Provide the (x, y) coordinate of the cell's center where the given text is located.  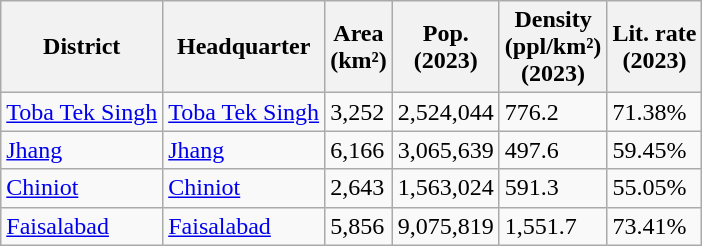
591.3 (553, 188)
1,563,024 (446, 188)
55.05% (654, 188)
3,252 (359, 112)
6,166 (359, 150)
5,856 (359, 226)
1,551.7 (553, 226)
59.45% (654, 150)
3,065,639 (446, 150)
Headquarter (244, 47)
9,075,819 (446, 226)
Area(km²) (359, 47)
Density(ppl/km²)(2023) (553, 47)
2,643 (359, 188)
776.2 (553, 112)
497.6 (553, 150)
71.38% (654, 112)
73.41% (654, 226)
Pop.(2023) (446, 47)
Lit. rate(2023) (654, 47)
District (82, 47)
2,524,044 (446, 112)
